Pinpoint the cell where the given text exists, returning its (x, y) midpoint coordinate. 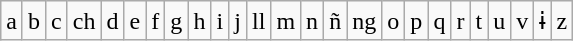
h (200, 21)
b (34, 21)
o (394, 21)
ch (84, 21)
u (500, 21)
g (176, 21)
p (416, 21)
i (220, 21)
t (479, 21)
f (156, 21)
r (460, 21)
ɨ (542, 21)
e (135, 21)
n (312, 21)
d (112, 21)
c (57, 21)
z (562, 21)
j (238, 21)
q (440, 21)
ñ (336, 21)
ng (364, 21)
ll (258, 21)
a (12, 21)
m (286, 21)
v (522, 21)
